Extract the [x, y] coordinate from the center of the cell holding the provided text.  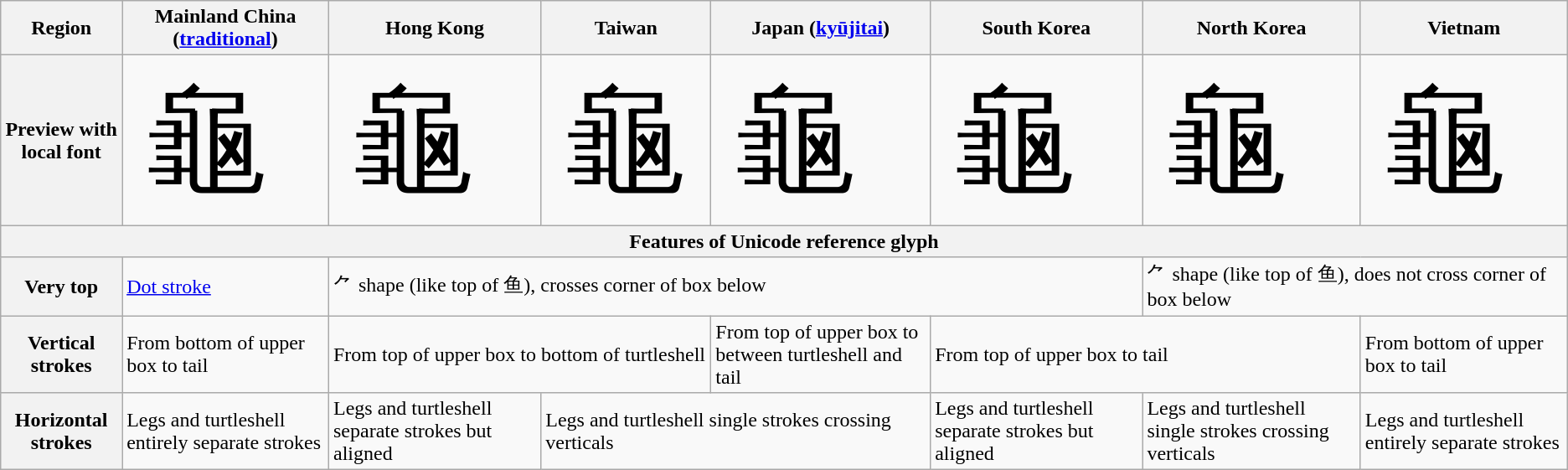
Very top [62, 287]
North Korea [1251, 28]
Vertical strokes [62, 354]
South Korea [1037, 28]
Region [62, 28]
From top of upper box to between turtleshell and tail [821, 354]
Vietnam [1464, 28]
From top of upper box to tail [1146, 354]
From top of upper box to bottom of turtleshell [519, 354]
Features of Unicode reference glyph [784, 241]
⺈ shape (like top of 鱼), does not cross corner of box below [1355, 287]
Taiwan [627, 28]
Horizontal strokes [62, 431]
Japan (kyūjitai) [821, 28]
Preview with local font [62, 141]
Dot stroke [226, 287]
Mainland China (traditional) [226, 28]
Hong Kong [434, 28]
⺈ shape (like top of 鱼), crosses corner of box below [735, 287]
